Output the (x, y) coordinate of the center of the cell containing the given text.  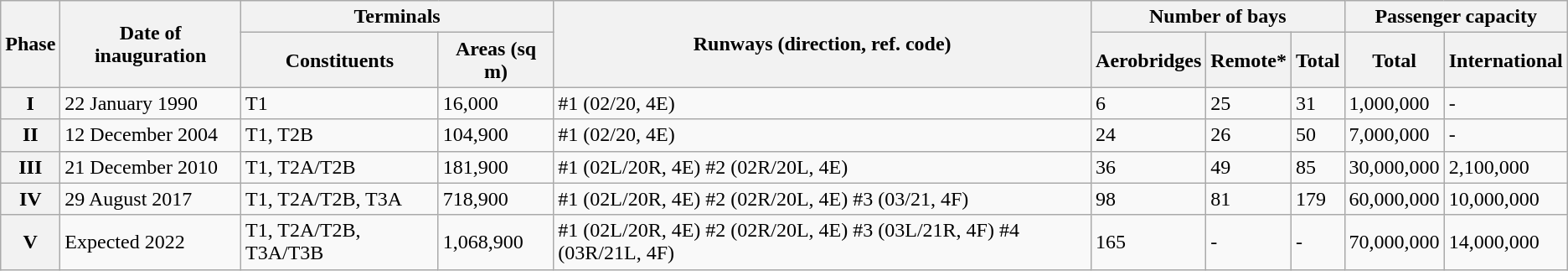
Areas (sq m) (496, 60)
165 (1149, 242)
Runways (direction, ref. code) (823, 44)
IV (30, 199)
70,000,000 (1394, 242)
98 (1149, 199)
Aerobridges (1149, 60)
24 (1149, 135)
Date of inauguration (151, 44)
#1 (02L/20R, 4E) #2 (02R/20L, 4E) (823, 167)
T1, T2A/T2B (339, 167)
III (30, 167)
International (1506, 60)
T1, T2B (339, 135)
22 January 1990 (151, 103)
T1 (339, 103)
26 (1249, 135)
Constituents (339, 60)
I (30, 103)
60,000,000 (1394, 199)
Terminals (397, 17)
Passenger capacity (1456, 17)
29 August 2017 (151, 199)
181,900 (496, 167)
#1 (02L/20R, 4E) #2 (02R/20L, 4E) #3 (03/21, 4F) (823, 199)
179 (1318, 199)
#1 (02L/20R, 4E) #2 (02R/20L, 4E) #3 (03L/21R, 4F) #4 (03R/21L, 4F) (823, 242)
14,000,000 (1506, 242)
16,000 (496, 103)
10,000,000 (1506, 199)
31 (1318, 103)
T1, T2A/T2B, T3A (339, 199)
12 December 2004 (151, 135)
49 (1249, 167)
II (30, 135)
2,100,000 (1506, 167)
Phase (30, 44)
21 December 2010 (151, 167)
30,000,000 (1394, 167)
6 (1149, 103)
1,000,000 (1394, 103)
25 (1249, 103)
36 (1149, 167)
104,900 (496, 135)
7,000,000 (1394, 135)
718,900 (496, 199)
81 (1249, 199)
T1, T2A/T2B, T3A/T3B (339, 242)
Expected 2022 (151, 242)
1,068,900 (496, 242)
50 (1318, 135)
Remote* (1249, 60)
Number of bays (1218, 17)
V (30, 242)
85 (1318, 167)
